Extract the (X, Y) coordinate from the center of the cell holding the provided text.  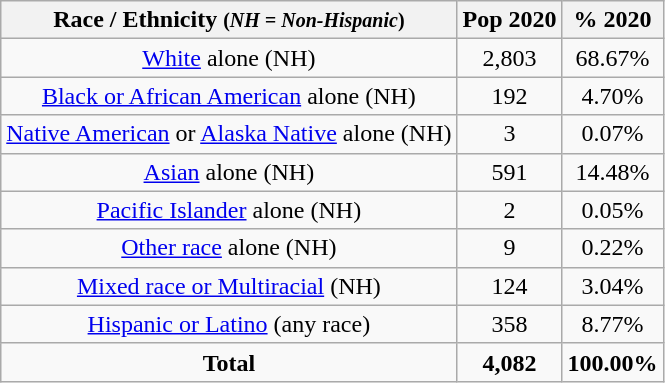
White alone (NH) (229, 58)
Native American or Alaska Native alone (NH) (229, 134)
Race / Ethnicity (NH = Non-Hispanic) (229, 20)
4,082 (510, 362)
0.05% (612, 210)
9 (510, 248)
Hispanic or Latino (any race) (229, 324)
591 (510, 172)
% 2020 (612, 20)
Total (229, 362)
100.00% (612, 362)
14.48% (612, 172)
8.77% (612, 324)
Pacific Islander alone (NH) (229, 210)
358 (510, 324)
2 (510, 210)
Pop 2020 (510, 20)
68.67% (612, 58)
0.07% (612, 134)
3.04% (612, 286)
Black or African American alone (NH) (229, 96)
Mixed race or Multiracial (NH) (229, 286)
Asian alone (NH) (229, 172)
0.22% (612, 248)
2,803 (510, 58)
192 (510, 96)
4.70% (612, 96)
Other race alone (NH) (229, 248)
3 (510, 134)
124 (510, 286)
